Identify which cell holds the provided text, then report its (X, Y) central coordinate. 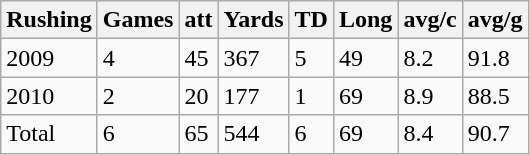
Games (138, 20)
TD (311, 20)
2010 (49, 96)
avg/g (495, 20)
Rushing (49, 20)
90.7 (495, 134)
49 (365, 58)
Long (365, 20)
177 (254, 96)
1 (311, 96)
2 (138, 96)
65 (198, 134)
5 (311, 58)
att (198, 20)
8.4 (430, 134)
544 (254, 134)
91.8 (495, 58)
Yards (254, 20)
2009 (49, 58)
avg/c (430, 20)
20 (198, 96)
4 (138, 58)
Total (49, 134)
45 (198, 58)
8.2 (430, 58)
367 (254, 58)
88.5 (495, 96)
8.9 (430, 96)
